Output the [x, y] coordinate of the center of the cell containing the given text.  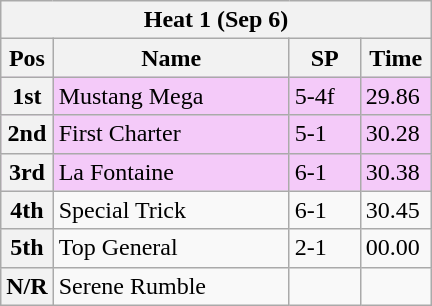
Heat 1 (Sep 6) [216, 20]
Mustang Mega [171, 96]
30.28 [396, 134]
First Charter [171, 134]
29.86 [396, 96]
La Fontaine [171, 172]
N/R [27, 286]
5-4f [324, 96]
4th [27, 210]
Special Trick [171, 210]
2nd [27, 134]
Pos [27, 58]
1st [27, 96]
30.45 [396, 210]
2-1 [324, 248]
Time [396, 58]
00.00 [396, 248]
5th [27, 248]
Name [171, 58]
SP [324, 58]
Top General [171, 248]
3rd [27, 172]
5-1 [324, 134]
30.38 [396, 172]
Serene Rumble [171, 286]
